Extract the [x, y] coordinate from the center of the cell holding the provided text.  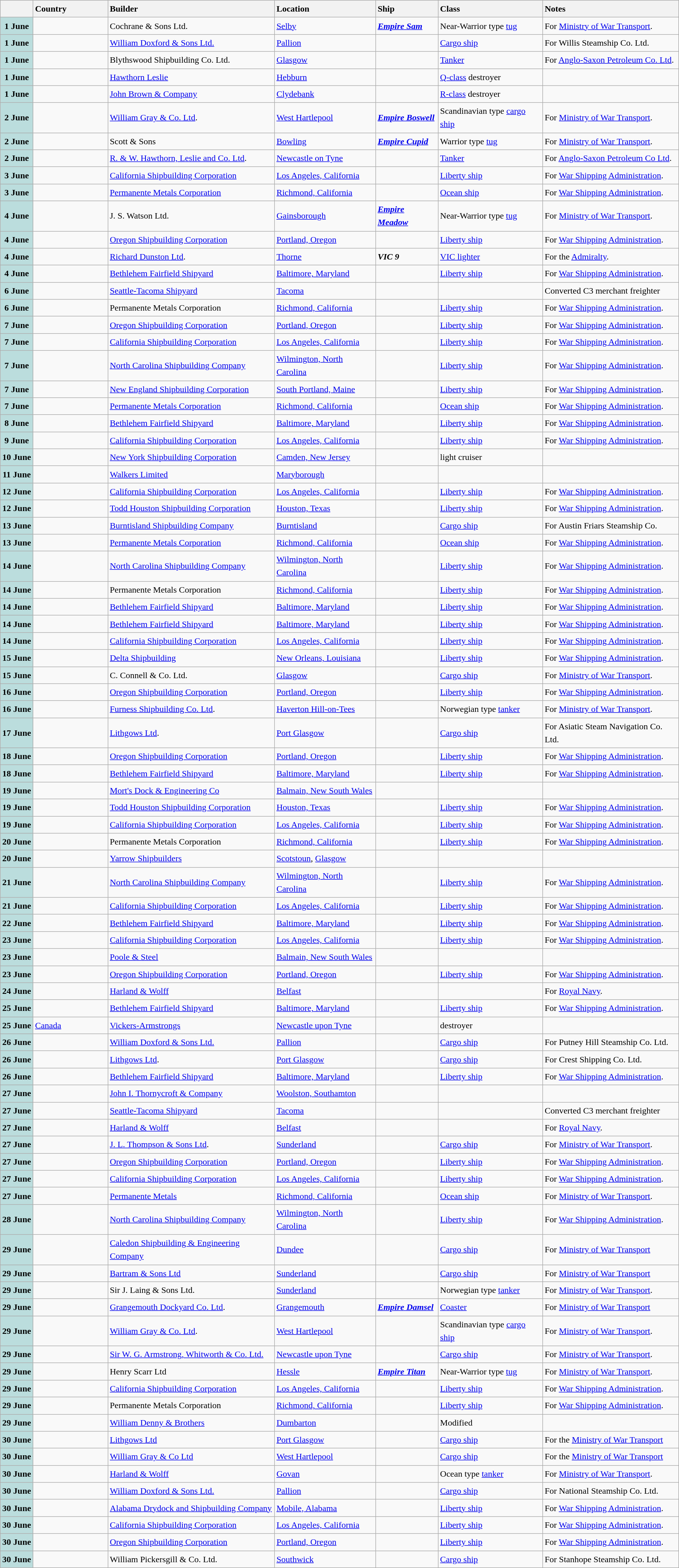
destroyer [490, 1025]
For Putney Hill Steamship Co. Ltd. [611, 1042]
Dumbarton [325, 1423]
Location [325, 9]
Thorne [325, 257]
J. L. Thompson & Sons Ltd. [191, 1145]
Mort's Dock & Engineering Co [191, 790]
Henry Scarr Ltd [191, 1372]
William Gray & Co Ltd [191, 1457]
South Portland, Maine [325, 389]
Vickers-Armstrongs [191, 1025]
For Anglo-Saxon Petroleum Co. Ltd. [611, 60]
Empire Damsel [407, 1307]
22 June [17, 923]
Ship [407, 9]
Empire Cupid [407, 141]
Burntisland [325, 526]
William Pickersgill & Co. Ltd. [191, 1559]
Lithgows Ltd [191, 1440]
Gainsborough [325, 216]
John I. Thornycroft & Company [191, 1093]
Caledon Shipbuilding & Engineering Company [191, 1250]
William Denny & Brothers [191, 1423]
Yarrow Shipbuilders [191, 859]
John Brown & Company [191, 94]
R-class destroyer [490, 94]
Walkers Limited [191, 474]
Ocean type tanker [490, 1474]
Maryborough [325, 474]
Hebburn [325, 77]
17 June [17, 733]
light cruiser [490, 457]
Hawthorn Leslie [191, 77]
Camden, New Jersey [325, 457]
Warrior type tug [490, 141]
For National Steamship Co. Ltd. [611, 1491]
Q-class destroyer [490, 77]
Alabama Drydock and Shipbuilding Company [191, 1508]
Poole & Steel [191, 957]
11 June [17, 474]
Grangemouth [325, 1307]
24 June [17, 991]
28 June [17, 1219]
Woolston, Southamton [325, 1093]
For Willis Steamship Co. Ltd. [611, 43]
Scotstoun, Glasgow [325, 859]
New England Shipbuilding Corporation [191, 389]
For Crest Shipping Co. Ltd. [611, 1059]
New Orleans, Louisiana [325, 658]
Grangemouth Dockyard Co. Ltd. [191, 1307]
Builder [191, 9]
Empire Boswell [407, 117]
Empire Meadow [407, 216]
Sir W. G. Armstrong, Whitworth & Co. Ltd. [191, 1354]
9 June [17, 440]
Selby [325, 26]
Modified [490, 1423]
Notes [611, 9]
Newcastle on Tyne [325, 158]
Coaster [490, 1307]
VIC lighter [490, 257]
J. S. Watson Ltd. [191, 216]
8 June [17, 423]
Class [490, 9]
Empire Titan [407, 1372]
R. & W. Hawthorn, Leslie and Co. Ltd. [191, 158]
Dundee [325, 1250]
Burntisland Shipbuilding Company [191, 526]
Mobile, Alabama [325, 1508]
Bartram & Sons Ltd [191, 1273]
For Asiatic Steam Navigation Co. Ltd. [611, 733]
Richard Dunston Ltd. [191, 257]
Blythswood Shipbuilding Co. Ltd. [191, 60]
10 June [17, 457]
Canada [70, 1025]
For Stanhope Steamship Co. Ltd. [611, 1559]
For Anglo-Saxon Petroleum Co Ltd. [611, 158]
Furness Shipbuilding Co. Ltd. [191, 709]
Cochrane & Sons Ltd. [191, 26]
Permanente Metals [191, 1196]
Sir J. Laing & Sons Ltd. [191, 1290]
Hessle [325, 1372]
For Austin Friars Steamship Co. [611, 526]
Govan [325, 1474]
Delta Shipbuilding [191, 658]
C. Connell & Co. Ltd. [191, 675]
Empire Sam [407, 26]
Bowling [325, 141]
Country [70, 9]
VIC 9 [407, 257]
For the Admiralty. [611, 257]
Scott & Sons [191, 141]
Haverton Hill-on-Tees [325, 709]
Southwick [325, 1559]
Clydebank [325, 94]
New York Shipbuilding Corporation [191, 457]
